Scan for the cell matching the given text and deliver its (x, y) coordinate at center. 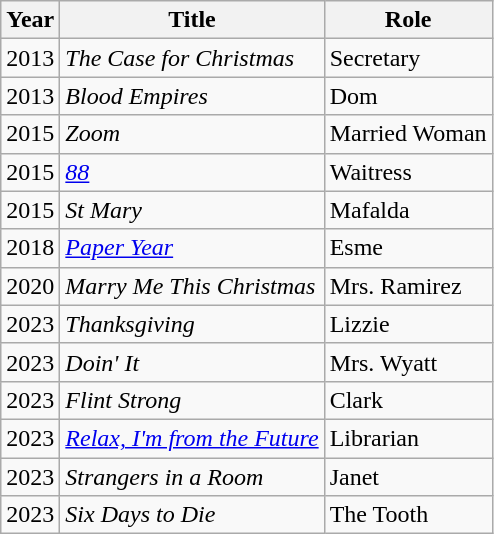
Six Days to Die (192, 515)
Esme (408, 248)
Blood Empires (192, 96)
Paper Year (192, 248)
St Mary (192, 210)
Flint Strong (192, 400)
Married Woman (408, 134)
Role (408, 20)
Strangers in a Room (192, 477)
Lizzie (408, 324)
Mrs. Ramirez (408, 286)
Doin' It (192, 362)
88 (192, 172)
2018 (30, 248)
Librarian (408, 438)
Dom (408, 96)
2020 (30, 286)
Mrs. Wyatt (408, 362)
Zoom (192, 134)
Year (30, 20)
The Case for Christmas (192, 58)
Waitress (408, 172)
Relax, I'm from the Future (192, 438)
Mafalda (408, 210)
Secretary (408, 58)
Title (192, 20)
Clark (408, 400)
The Tooth (408, 515)
Marry Me This Christmas (192, 286)
Janet (408, 477)
Thanksgiving (192, 324)
